Return the [x, y] coordinate for the center point of the cell that contains the specified text.  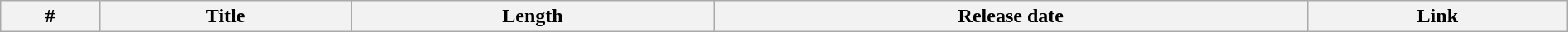
Release date [1011, 16]
Length [533, 16]
Title [225, 16]
# [50, 16]
Link [1437, 16]
